For the text-containing cell, return its midpoint in [x, y] coordinate format. 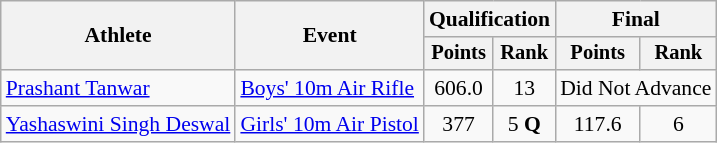
Boys' 10m Air Rifle [330, 88]
377 [458, 124]
Qualification [490, 19]
606.0 [458, 88]
6 [678, 124]
Athlete [118, 36]
117.6 [598, 124]
Yashaswini Singh Deswal [118, 124]
Final [636, 19]
Prashant Tanwar [118, 88]
Girls' 10m Air Pistol [330, 124]
Did Not Advance [636, 88]
13 [524, 88]
Event [330, 36]
5 Q [524, 124]
